From the cell containing the given text, extract its center point as (x, y) coordinate. 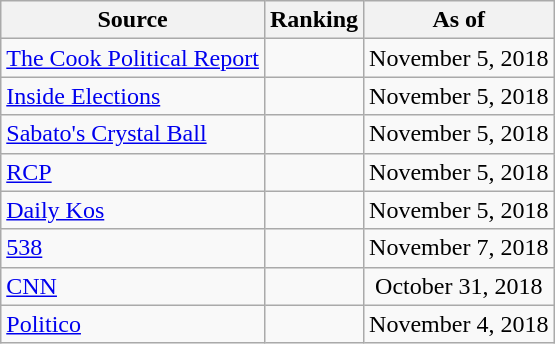
As of (459, 20)
Politico (133, 324)
November 4, 2018 (459, 324)
October 31, 2018 (459, 286)
Daily Kos (133, 210)
The Cook Political Report (133, 58)
Source (133, 20)
Ranking (314, 20)
November 7, 2018 (459, 248)
Inside Elections (133, 96)
RCP (133, 172)
538 (133, 248)
CNN (133, 286)
Sabato's Crystal Ball (133, 134)
